Identify which cell holds the provided text, then report its [x, y] central coordinate. 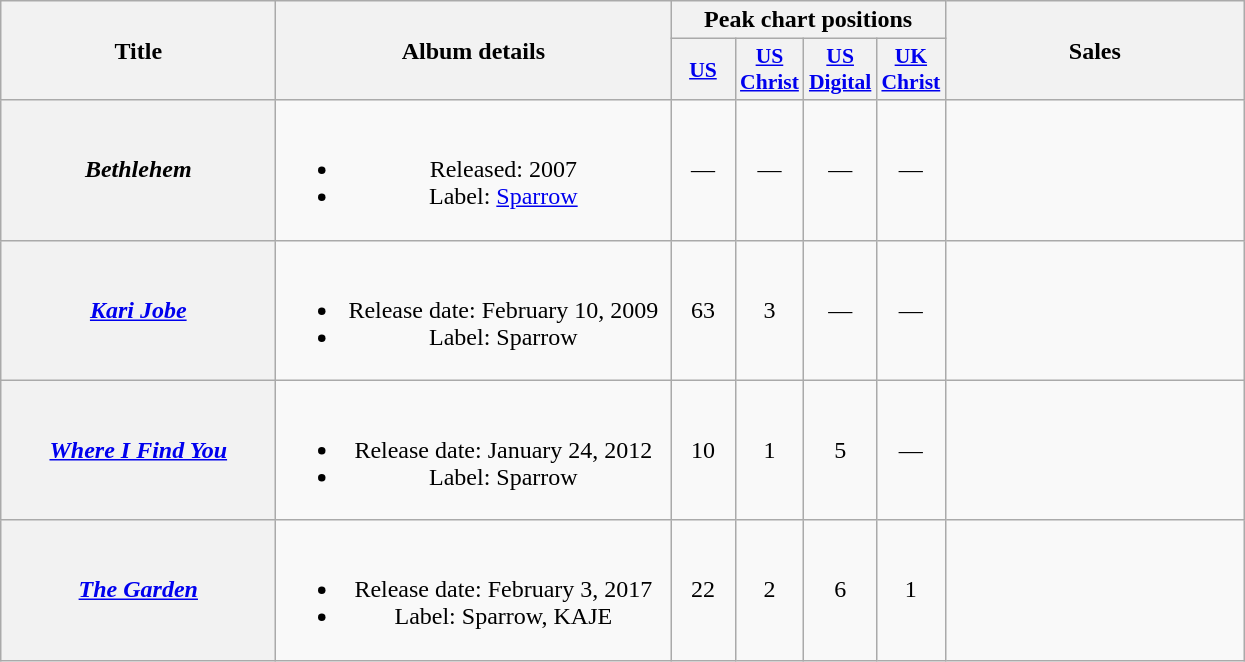
Release date: January 24, 2012Label: Sparrow [474, 450]
UK Christ [910, 70]
US Christ [770, 70]
10 [703, 450]
2 [770, 590]
22 [703, 590]
Album details [474, 50]
Released: 2007Label: Sparrow [474, 170]
Kari Jobe [138, 310]
Release date: February 10, 2009Label: Sparrow [474, 310]
3 [770, 310]
US [703, 70]
Sales [1094, 50]
Bethlehem [138, 170]
63 [703, 310]
Title [138, 50]
The Garden [138, 590]
Release date: February 3, 2017Label: Sparrow, KAJE [474, 590]
US Digital [840, 70]
Where I Find You [138, 450]
6 [840, 590]
5 [840, 450]
Peak chart positions [808, 20]
